Determine the [x, y] coordinate at the center of the cell enclosing the given text.  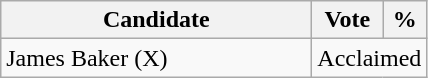
% [405, 20]
Acclaimed [370, 58]
Candidate [156, 20]
Vote [348, 20]
James Baker (X) [156, 58]
